Output the (x, y) coordinate of the center of the cell containing the given text.  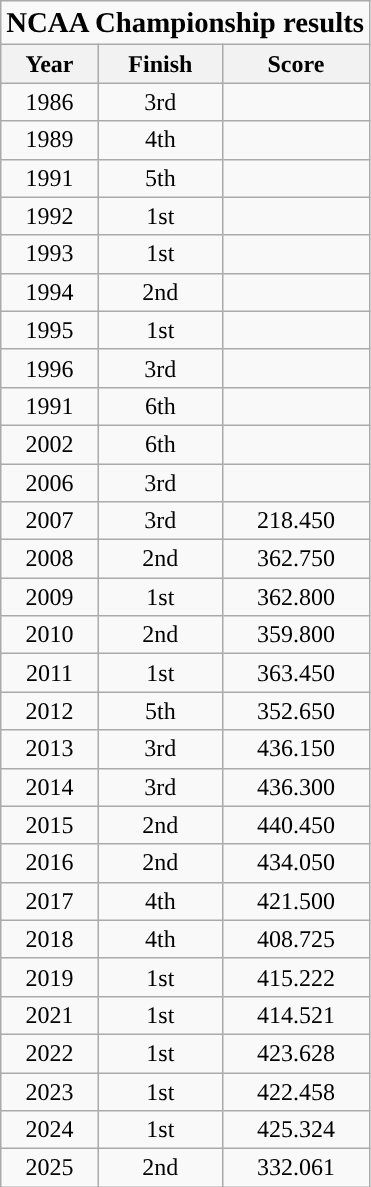
2006 (50, 483)
363.450 (296, 673)
Finish (160, 64)
359.800 (296, 635)
218.450 (296, 521)
2024 (50, 1130)
2011 (50, 673)
Score (296, 64)
408.725 (296, 939)
2022 (50, 1053)
352.650 (296, 711)
425.324 (296, 1130)
423.628 (296, 1053)
436.300 (296, 787)
362.750 (296, 559)
422.458 (296, 1091)
415.222 (296, 977)
2016 (50, 863)
2017 (50, 901)
1994 (50, 292)
2014 (50, 787)
2015 (50, 825)
1989 (50, 140)
2008 (50, 559)
440.450 (296, 825)
332.061 (296, 1168)
1986 (50, 102)
2009 (50, 597)
Year (50, 64)
2007 (50, 521)
414.521 (296, 1015)
NCAA Championship results (186, 23)
1995 (50, 330)
434.050 (296, 863)
1996 (50, 368)
2013 (50, 749)
436.150 (296, 749)
2025 (50, 1168)
1992 (50, 216)
2010 (50, 635)
1993 (50, 254)
2012 (50, 711)
362.800 (296, 597)
421.500 (296, 901)
2023 (50, 1091)
2002 (50, 444)
2019 (50, 977)
2021 (50, 1015)
2018 (50, 939)
